Provide the [x, y] coordinate of the cell's center where the given text is located.  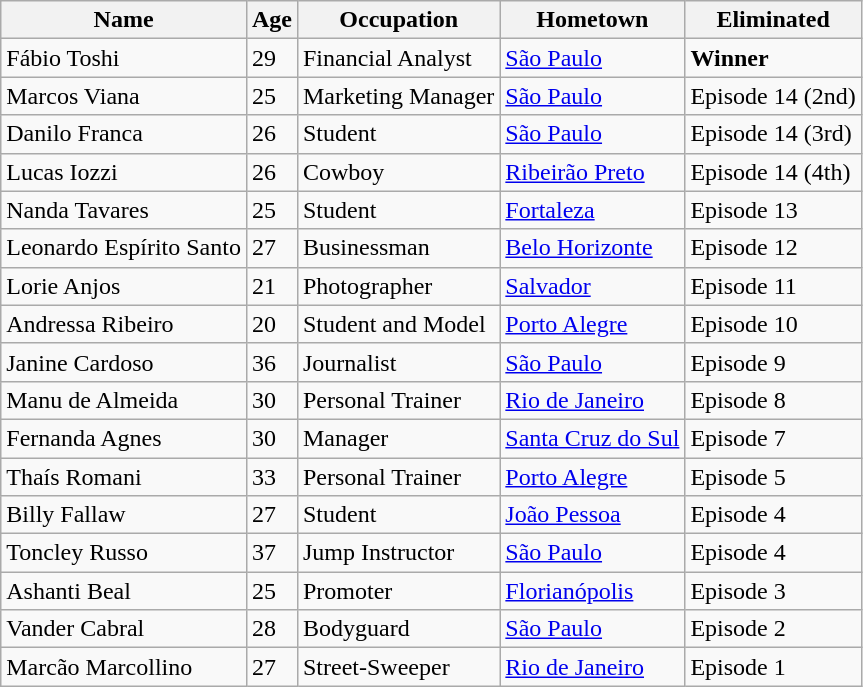
Lucas Iozzi [124, 172]
Episode 5 [773, 477]
Belo Horizonte [592, 248]
Student and Model [398, 324]
20 [272, 324]
Episode 3 [773, 591]
Businessman [398, 248]
Hometown [592, 20]
Episode 14 (4th) [773, 172]
Andressa Ribeiro [124, 324]
Marketing Manager [398, 96]
Episode 2 [773, 629]
28 [272, 629]
Marcão Marcollino [124, 667]
Episode 9 [773, 362]
Eliminated [773, 20]
37 [272, 553]
Occupation [398, 20]
Ashanti Beal [124, 591]
Santa Cruz do Sul [592, 438]
Salvador [592, 286]
Street-Sweeper [398, 667]
Episode 14 (3rd) [773, 134]
Episode 7 [773, 438]
Photographer [398, 286]
Episode 12 [773, 248]
Episode 13 [773, 210]
Danilo Franca [124, 134]
Episode 1 [773, 667]
Janine Cardoso [124, 362]
Manu de Almeida [124, 400]
Cowboy [398, 172]
Episode 11 [773, 286]
João Pessoa [592, 515]
36 [272, 362]
Age [272, 20]
Fábio Toshi [124, 58]
Financial Analyst [398, 58]
33 [272, 477]
Winner [773, 58]
29 [272, 58]
Bodyguard [398, 629]
Fernanda Agnes [124, 438]
Journalist [398, 362]
Jump Instructor [398, 553]
Fortaleza [592, 210]
Nanda Tavares [124, 210]
Leonardo Espírito Santo [124, 248]
Thaís Romani [124, 477]
Toncley Russo [124, 553]
Marcos Viana [124, 96]
Episode 8 [773, 400]
Manager [398, 438]
Billy Fallaw [124, 515]
Episode 10 [773, 324]
Name [124, 20]
21 [272, 286]
Lorie Anjos [124, 286]
Florianópolis [592, 591]
Promoter [398, 591]
Vander Cabral [124, 629]
Ribeirão Preto [592, 172]
Episode 14 (2nd) [773, 96]
